Extract the (x, y) coordinate from the center of the cell holding the provided text.  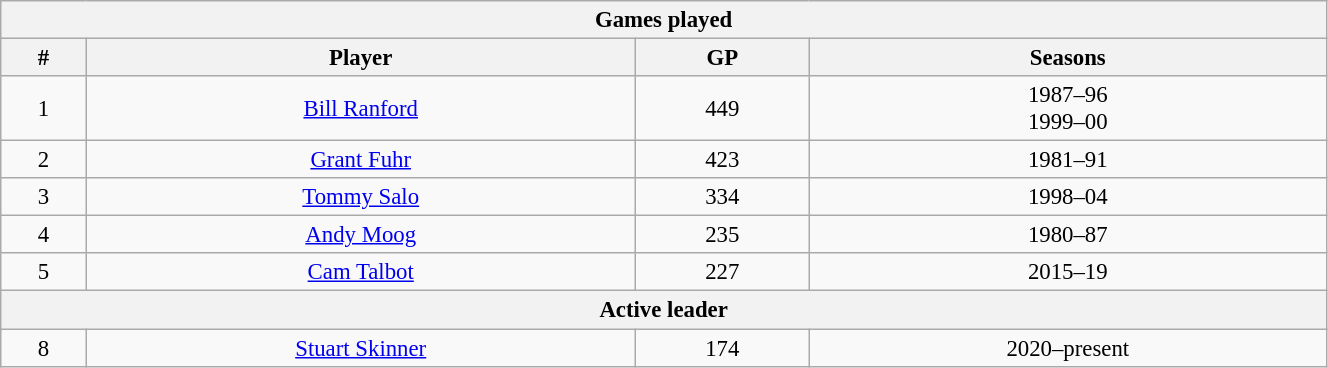
# (44, 58)
Stuart Skinner (360, 348)
Grant Fuhr (360, 160)
Cam Talbot (360, 273)
GP (722, 58)
1981–91 (1068, 160)
4 (44, 235)
Seasons (1068, 58)
5 (44, 273)
449 (722, 108)
1 (44, 108)
Games played (664, 20)
227 (722, 273)
3 (44, 197)
174 (722, 348)
1987–961999–00 (1068, 108)
423 (722, 160)
2020–present (1068, 348)
1998–04 (1068, 197)
334 (722, 197)
Andy Moog (360, 235)
1980–87 (1068, 235)
Bill Ranford (360, 108)
Player (360, 58)
235 (722, 235)
8 (44, 348)
2 (44, 160)
2015–19 (1068, 273)
Active leader (664, 310)
Tommy Salo (360, 197)
